Capture the cell that displays the provided text and extract its (x, y) central coordinate. 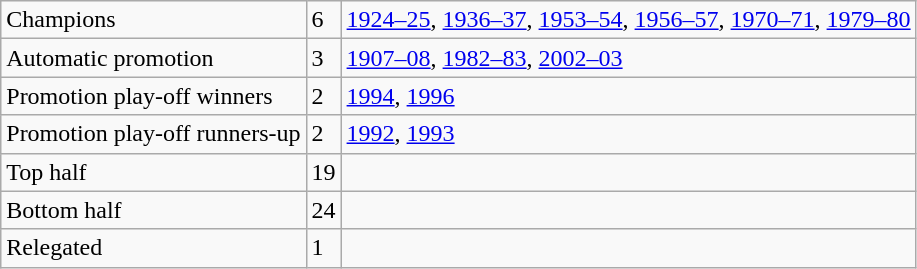
Bottom half (154, 210)
1 (324, 248)
3 (324, 58)
6 (324, 20)
Promotion play-off runners-up (154, 134)
Champions (154, 20)
1924–25, 1936–37, 1953–54, 1956–57, 1970–71, 1979–80 (628, 20)
Promotion play-off winners (154, 96)
1992, 1993 (628, 134)
Automatic promotion (154, 58)
Relegated (154, 248)
24 (324, 210)
19 (324, 172)
1907–08, 1982–83, 2002–03 (628, 58)
Top half (154, 172)
1994, 1996 (628, 96)
